Extract the [X, Y] coordinate from the center of the cell holding the provided text.  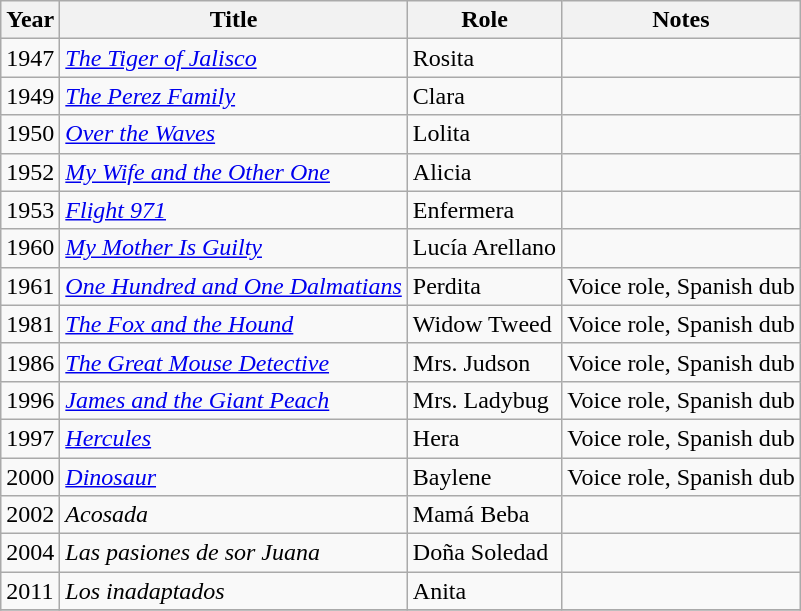
Over the Waves [234, 134]
Anita [484, 591]
The Perez Family [234, 96]
The Tiger of Jalisco [234, 58]
Widow Tweed [484, 324]
1961 [30, 286]
Perdita [484, 286]
2000 [30, 477]
Mrs. Judson [484, 362]
Baylene [484, 477]
Role [484, 20]
Hercules [234, 438]
My Wife and the Other One [234, 172]
The Great Mouse Detective [234, 362]
Mrs. Ladybug [484, 400]
Doña Soledad [484, 553]
Hera [484, 438]
Mamá Beba [484, 515]
Rosita [484, 58]
1947 [30, 58]
My Mother Is Guilty [234, 248]
1996 [30, 400]
2011 [30, 591]
1960 [30, 248]
1949 [30, 96]
Year [30, 20]
1981 [30, 324]
2004 [30, 553]
1953 [30, 210]
Los inadaptados [234, 591]
One Hundred and One Dalmatians [234, 286]
1952 [30, 172]
Title [234, 20]
Lucía Arellano [484, 248]
Notes [682, 20]
1950 [30, 134]
James and the Giant Peach [234, 400]
Flight 971 [234, 210]
1997 [30, 438]
2002 [30, 515]
1986 [30, 362]
Alicia [484, 172]
Enfermera [484, 210]
Dinosaur [234, 477]
Clara [484, 96]
The Fox and the Hound [234, 324]
Lolita [484, 134]
Las pasiones de sor Juana [234, 553]
Acosada [234, 515]
